From the cell containing the given text, extract its center point as [x, y] coordinate. 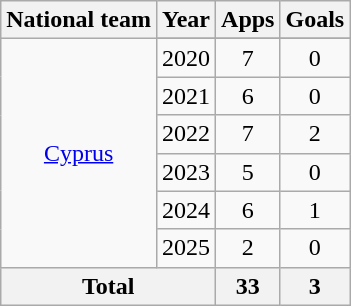
2025 [186, 248]
5 [248, 172]
1 [315, 210]
National team [79, 20]
2024 [186, 210]
2023 [186, 172]
2020 [186, 58]
Total [108, 286]
2021 [186, 96]
Cyprus [79, 153]
Year [186, 20]
3 [315, 286]
Apps [248, 20]
33 [248, 286]
Goals [315, 20]
2022 [186, 134]
